Detect which cell encompasses the target text, then output its [x, y] center coordinate. 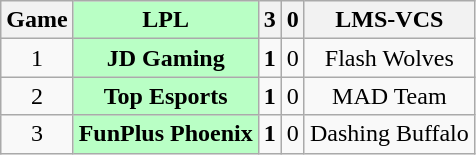
Flash Wolves [389, 58]
LPL [166, 20]
JD Gaming [166, 58]
Game [37, 20]
2 [37, 96]
LMS-VCS [389, 20]
Top Esports [166, 96]
MAD Team [389, 96]
FunPlus Phoenix [166, 134]
Dashing Buffalo [389, 134]
